Locate the cell with the specified text and output its (X, Y) center coordinate. 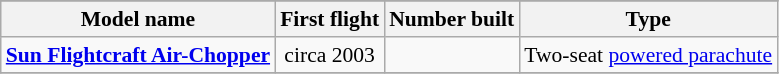
First flight (330, 19)
circa 2003 (330, 55)
Type (648, 19)
Two-seat powered parachute (648, 55)
Number built (452, 19)
Model name (138, 19)
Sun Flightcraft Air-Chopper (138, 55)
